For the text-containing cell, return its midpoint in (x, y) coordinate format. 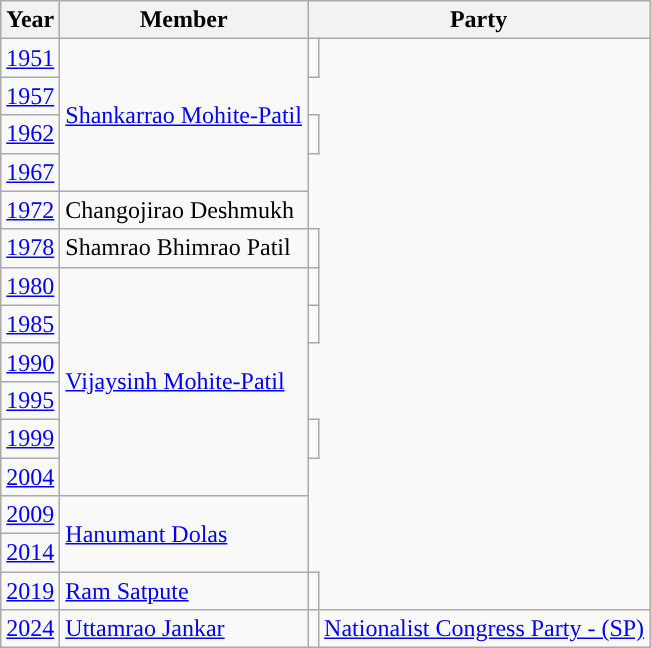
Vijaysinh Mohite-Patil (184, 381)
1999 (30, 438)
Member (184, 20)
Nationalist Congress Party - (SP) (484, 629)
Changojirao Deshmukh (184, 210)
1967 (30, 172)
Party (479, 20)
1980 (30, 286)
2014 (30, 553)
1957 (30, 96)
Ram Satpute (184, 591)
2004 (30, 477)
Shamrao Bhimrao Patil (184, 248)
1962 (30, 134)
1995 (30, 400)
1990 (30, 362)
2019 (30, 591)
1972 (30, 210)
Year (30, 20)
2024 (30, 629)
1978 (30, 248)
1985 (30, 324)
1951 (30, 58)
2009 (30, 515)
Hanumant Dolas (184, 534)
Uttamrao Jankar (184, 629)
Shankarrao Mohite-Patil (184, 115)
